Scan for the cell matching the given text and deliver its (x, y) coordinate at center. 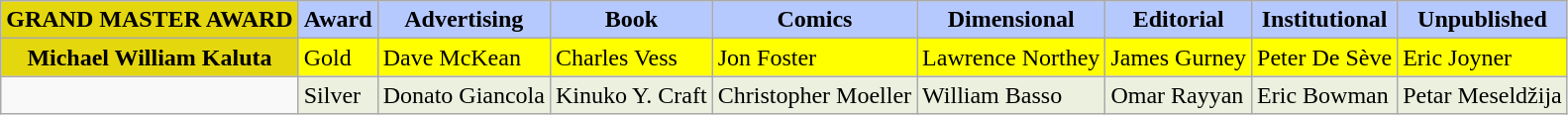
Charles Vess (631, 57)
Comics (814, 20)
Omar Rayyan (1179, 95)
Kinuko Y. Craft (631, 95)
Silver (338, 95)
Gold (338, 57)
GRAND MASTER AWARD (150, 20)
William Basso (1011, 95)
James Gurney (1179, 57)
Editorial (1179, 20)
Book (631, 20)
Christopher Moeller (814, 95)
Dimensional (1011, 20)
Award (338, 20)
Unpublished (1483, 20)
Jon Foster (814, 57)
Petar Meseldžija (1483, 95)
Institutional (1325, 20)
Lawrence Northey (1011, 57)
Donato Giancola (464, 95)
Advertising (464, 20)
Eric Bowman (1325, 95)
Eric Joyner (1483, 57)
Peter De Sève (1325, 57)
Dave McKean (464, 57)
Michael William Kaluta (150, 57)
